From the cell containing the given text, extract its center point as [X, Y] coordinate. 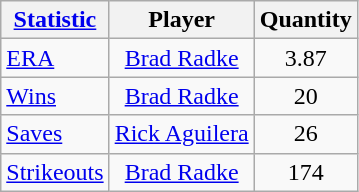
Quantity [306, 20]
20 [306, 96]
Saves [55, 134]
Rick Aguilera [182, 134]
26 [306, 134]
Wins [55, 96]
Statistic [55, 20]
174 [306, 172]
3.87 [306, 58]
Player [182, 20]
ERA [55, 58]
Strikeouts [55, 172]
